Return (X, Y) of the center of cell containing provided text 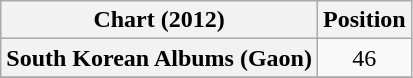
Chart (2012) (160, 20)
Position (364, 20)
South Korean Albums (Gaon) (160, 58)
46 (364, 58)
